For the text-containing cell, return its midpoint in [x, y] coordinate format. 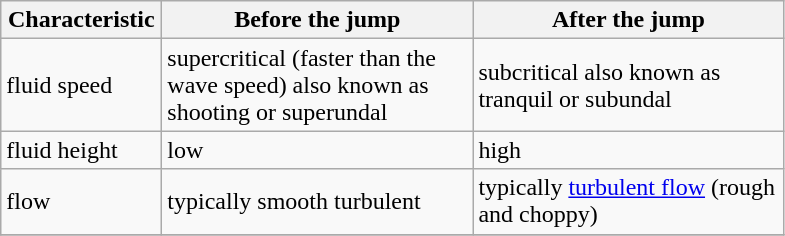
fluid speed [82, 85]
flow [82, 202]
Characteristic [82, 20]
After the jump [628, 20]
Before the jump [318, 20]
low [318, 150]
typically turbulent flow (rough and choppy) [628, 202]
fluid height [82, 150]
supercritical (faster than the wave speed) also known as shooting or superundal [318, 85]
typically smooth turbulent [318, 202]
high [628, 150]
subcritical also known as tranquil or subundal [628, 85]
